Scan for the cell matching the given text and deliver its [X, Y] coordinate at center. 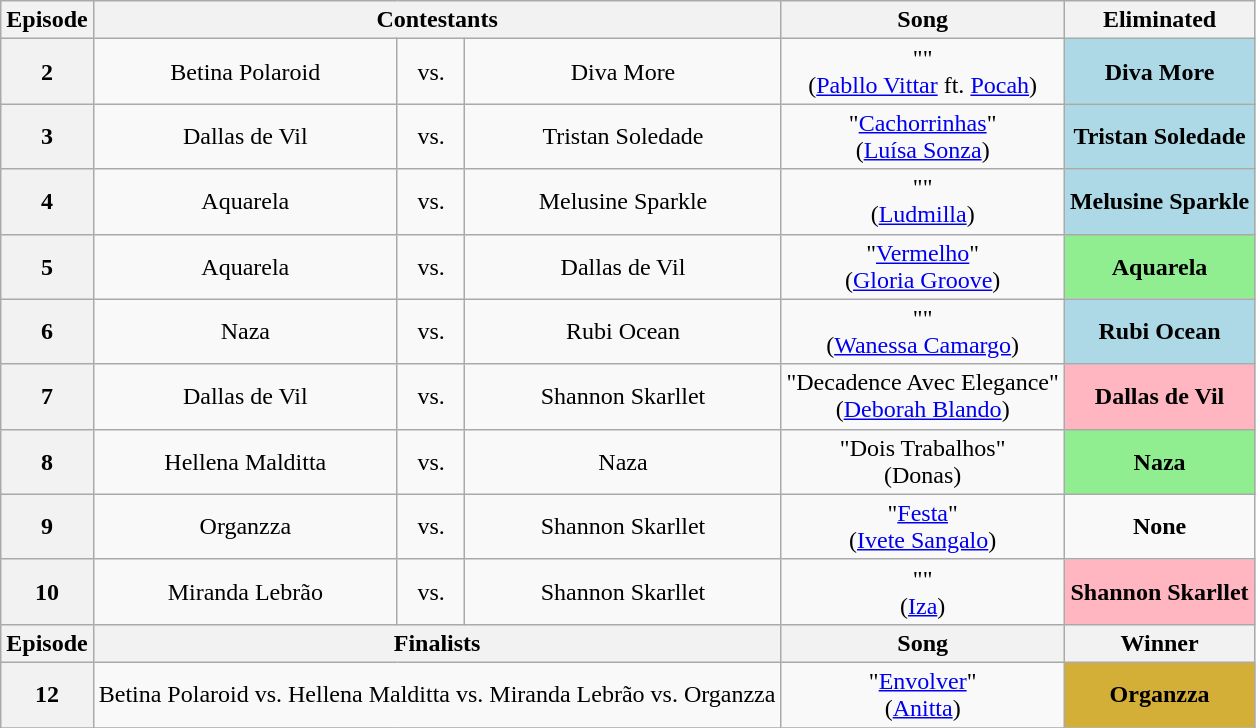
10 [47, 592]
7 [47, 396]
"Vermelho"(Gloria Groove) [922, 266]
""(Iza) [922, 592]
"Decadence Avec Elegance"(Deborah Blando) [922, 396]
Betina Polaroid [245, 72]
"Envolver"(Anitta) [922, 694]
Winner [1159, 643]
Finalists [437, 643]
Contestants [437, 20]
Betina Polaroid vs. Hellena Malditta vs. Miranda Lebrão vs. Organzza [437, 694]
Hellena Malditta [245, 462]
"Cachorrinhas"(Luísa Sonza) [922, 136]
2 [47, 72]
3 [47, 136]
9 [47, 526]
5 [47, 266]
4 [47, 202]
Eliminated [1159, 20]
""(Pabllo Vittar ft. Pocah) [922, 72]
""(Ludmilla) [922, 202]
8 [47, 462]
12 [47, 694]
""(Wanessa Camargo) [922, 332]
6 [47, 332]
"Festa"(Ivete Sangalo) [922, 526]
None [1159, 526]
Miranda Lebrão [245, 592]
"Dois Trabalhos"(Donas) [922, 462]
